Detect which cell encompasses the target text, then output its (x, y) center coordinate. 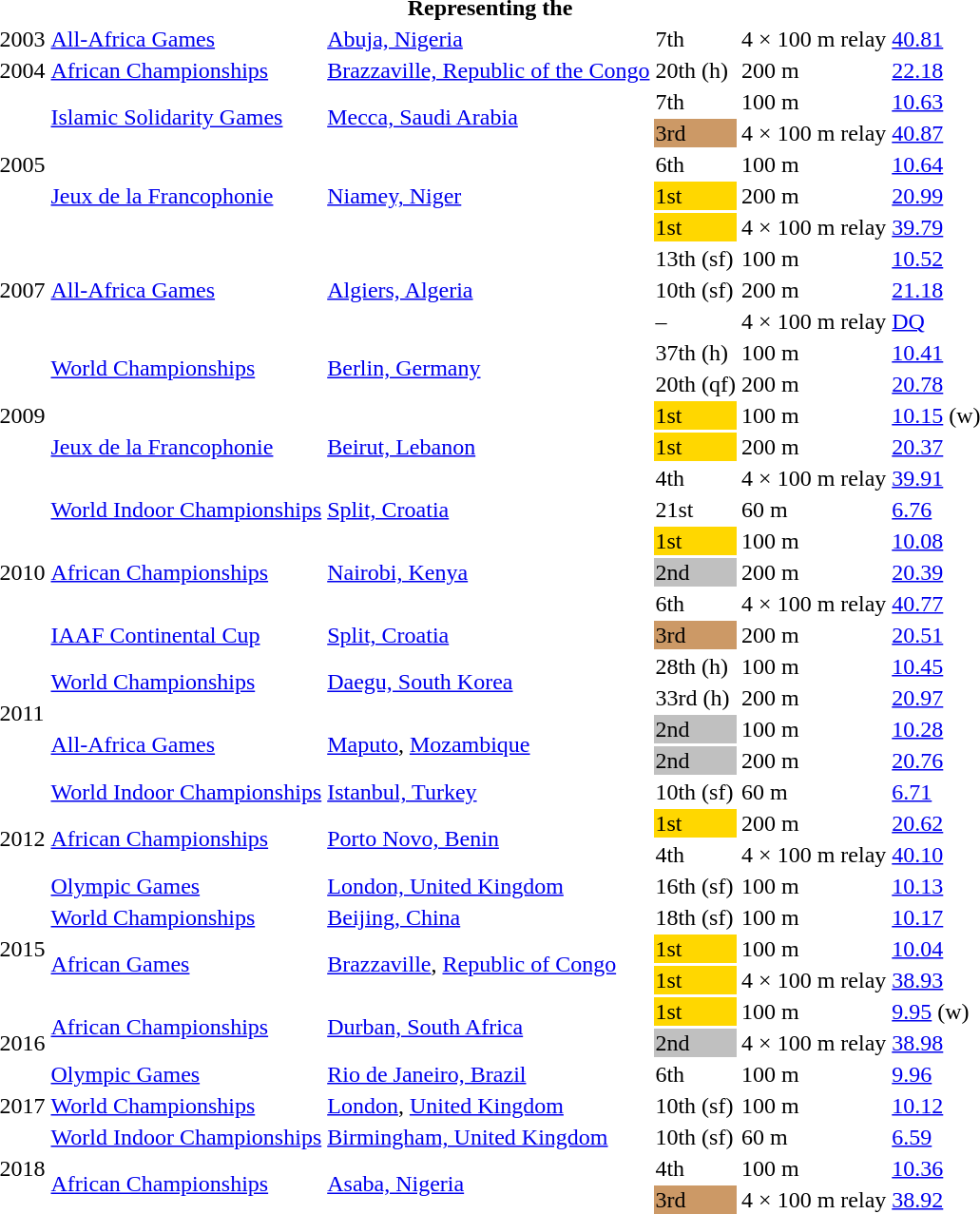
Brazzaville, Republic of Congo (489, 964)
Beirut, Lebanon (489, 447)
20th (h) (696, 70)
16th (sf) (696, 886)
Rio de Janeiro, Brazil (489, 1074)
18th (sf) (696, 917)
33rd (h) (696, 698)
20th (qf) (696, 384)
Daegu, South Korea (489, 683)
Abuja, Nigeria (489, 39)
Islamic Solidarity Games (186, 118)
Mecca, Saudi Arabia (489, 118)
IAAF Continental Cup (186, 635)
Nairobi, Kenya (489, 572)
Asaba, Nigeria (489, 1185)
Beijing, China (489, 917)
28th (h) (696, 666)
37th (h) (696, 353)
Berlin, Germany (489, 369)
Maputo, Mozambique (489, 745)
Brazzaville, Republic of the Congo (489, 70)
Birmingham, United Kingdom (489, 1137)
– (696, 321)
Istanbul, Turkey (489, 792)
Durban, South Africa (489, 1027)
Porto Novo, Benin (489, 838)
African Games (186, 964)
Algiers, Algeria (489, 290)
21st (696, 510)
Niamey, Niger (489, 196)
13th (sf) (696, 259)
